Capture the cell that displays the provided text and extract its (X, Y) central coordinate. 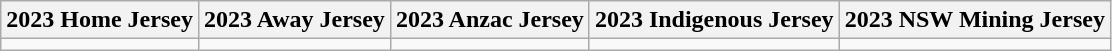
2023 Anzac Jersey (490, 20)
2023 NSW Mining Jersey (974, 20)
2023 Indigenous Jersey (714, 20)
2023 Home Jersey (100, 20)
2023 Away Jersey (294, 20)
